For the text-containing cell, return its midpoint in [x, y] coordinate format. 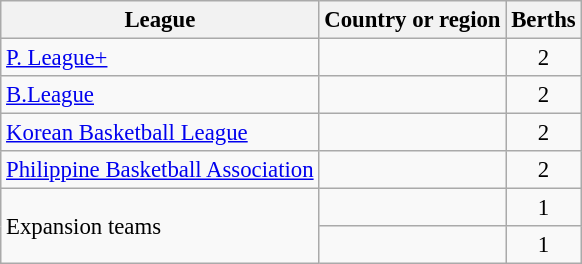
Expansion teams [160, 226]
P. League+ [160, 58]
B.League [160, 95]
Berths [544, 20]
Korean Basketball League [160, 133]
League [160, 20]
Country or region [412, 20]
Philippine Basketball Association [160, 170]
